Identify which cell holds the provided text, then report its (x, y) central coordinate. 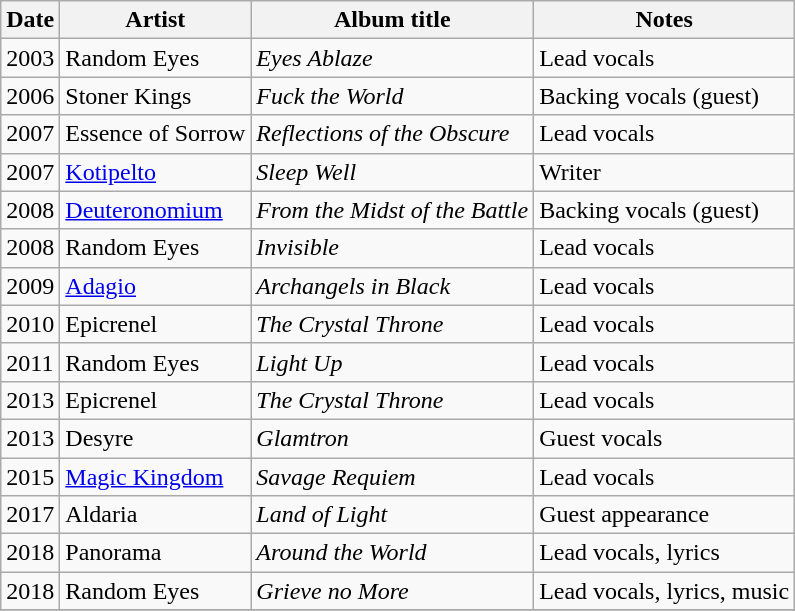
Sleep Well (392, 172)
Lead vocals, lyrics (664, 553)
Glamtron (392, 438)
Desyre (156, 438)
2009 (30, 286)
2010 (30, 324)
Light Up (392, 362)
Date (30, 20)
Savage Requiem (392, 477)
2006 (30, 96)
Kotipelto (156, 172)
Aldaria (156, 515)
Essence of Sorrow (156, 134)
From the Midst of the Battle (392, 210)
Deuteronomium (156, 210)
Land of Light (392, 515)
2011 (30, 362)
Stoner Kings (156, 96)
2017 (30, 515)
Around the World (392, 553)
Magic Kingdom (156, 477)
Grieve no More (392, 591)
Reflections of the Obscure (392, 134)
Guest vocals (664, 438)
Adagio (156, 286)
Artist (156, 20)
Notes (664, 20)
Panorama (156, 553)
Archangels in Black (392, 286)
Fuck the World (392, 96)
2003 (30, 58)
Lead vocals, lyrics, music (664, 591)
Album title (392, 20)
Writer (664, 172)
Eyes Ablaze (392, 58)
Guest appearance (664, 515)
2015 (30, 477)
Invisible (392, 248)
